Pinpoint the cell where the given text exists, returning its (X, Y) midpoint coordinate. 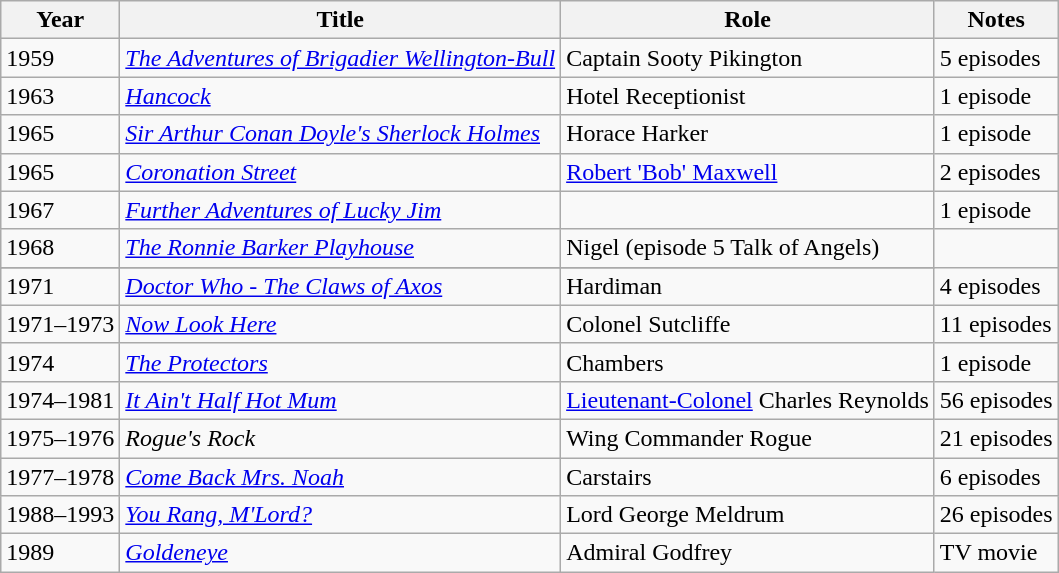
Coronation Street (340, 172)
Admiral Godfrey (748, 553)
The Adventures of Brigadier Wellington-Bull (340, 58)
Robert 'Bob' Maxwell (748, 172)
Colonel Sutcliffe (748, 324)
1971–1973 (60, 324)
26 episodes (996, 515)
The Ronnie Barker Playhouse (340, 248)
Chambers (748, 362)
Title (340, 20)
It Ain't Half Hot Mum (340, 400)
2 episodes (996, 172)
1988–1993 (60, 515)
Nigel (episode 5 Talk of Angels) (748, 248)
Wing Commander Rogue (748, 438)
Hotel Receptionist (748, 96)
Hancock (340, 96)
Lord George Meldrum (748, 515)
Lieutenant-Colonel Charles Reynolds (748, 400)
Further Adventures of Lucky Jim (340, 210)
11 episodes (996, 324)
1959 (60, 58)
You Rang, M'Lord? (340, 515)
1971 (60, 286)
5 episodes (996, 58)
1989 (60, 553)
Captain Sooty Pikington (748, 58)
Now Look Here (340, 324)
1963 (60, 96)
Hardiman (748, 286)
Horace Harker (748, 134)
Doctor Who - The Claws of Axos (340, 286)
Sir Arthur Conan Doyle's Sherlock Holmes (340, 134)
Carstairs (748, 477)
4 episodes (996, 286)
21 episodes (996, 438)
1974–1981 (60, 400)
TV movie (996, 553)
Notes (996, 20)
Rogue's Rock (340, 438)
1975–1976 (60, 438)
Year (60, 20)
The Protectors (340, 362)
1977–1978 (60, 477)
56 episodes (996, 400)
Come Back Mrs. Noah (340, 477)
Goldeneye (340, 553)
1968 (60, 248)
Role (748, 20)
1974 (60, 362)
1967 (60, 210)
6 episodes (996, 477)
